From the cell containing the given text, extract its center point as (X, Y) coordinate. 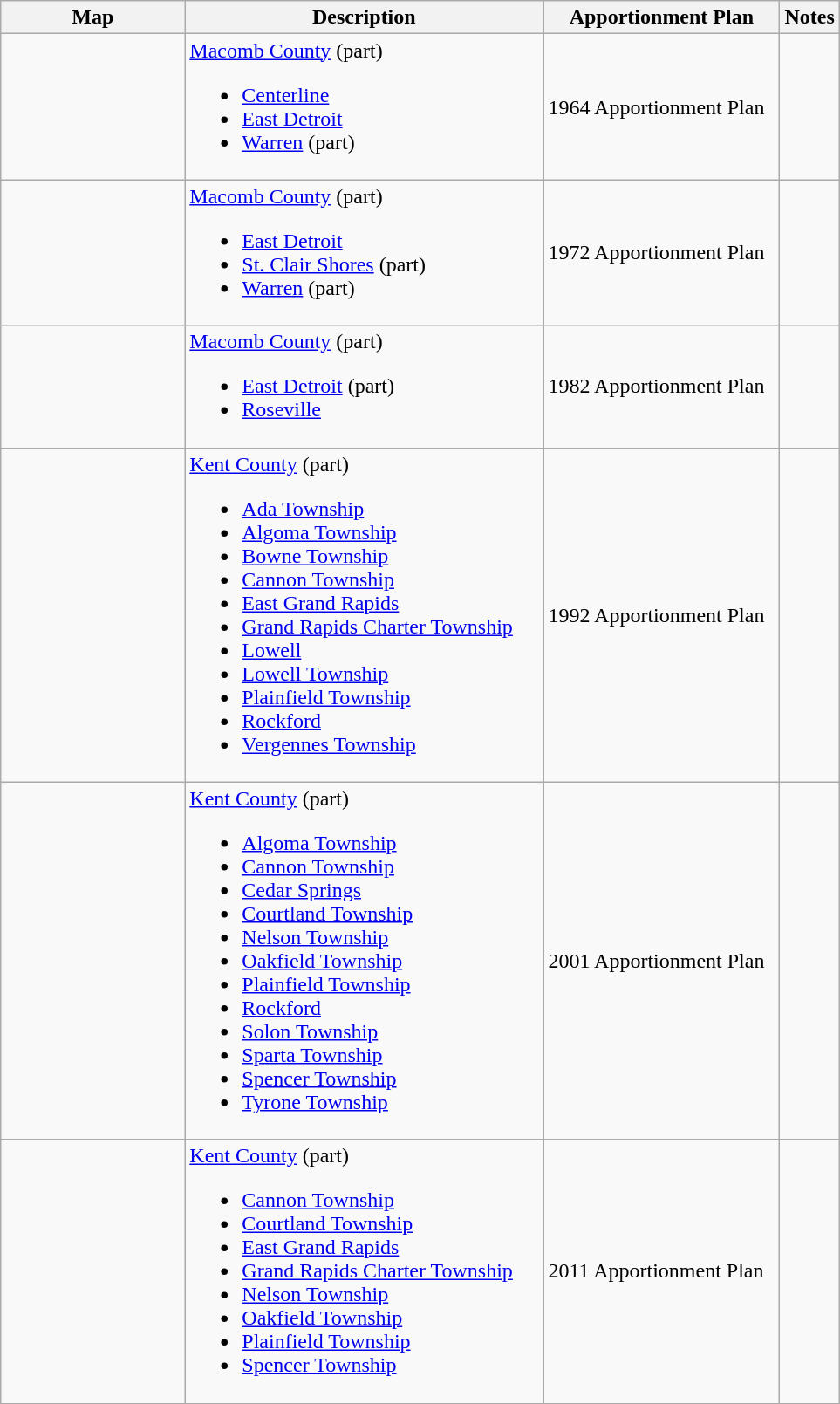
2011 Apportionment Plan (661, 1271)
Map (92, 17)
1964 Apportionment Plan (661, 106)
Macomb County (part)East DetroitSt. Clair Shores (part)Warren (part) (365, 253)
1992 Apportionment Plan (661, 614)
1972 Apportionment Plan (661, 253)
Macomb County (part)East Detroit (part)Roseville (365, 387)
1982 Apportionment Plan (661, 387)
Notes (809, 17)
Description (365, 17)
Macomb County (part)CenterlineEast DetroitWarren (part) (365, 106)
2001 Apportionment Plan (661, 961)
Apportionment Plan (661, 17)
